Scan for the cell matching the given text and deliver its (X, Y) coordinate at center. 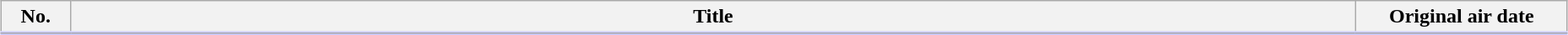
No. (35, 17)
Title (713, 17)
Original air date (1462, 17)
